Pinpoint the cell where the given text exists, returning its [X, Y] midpoint coordinate. 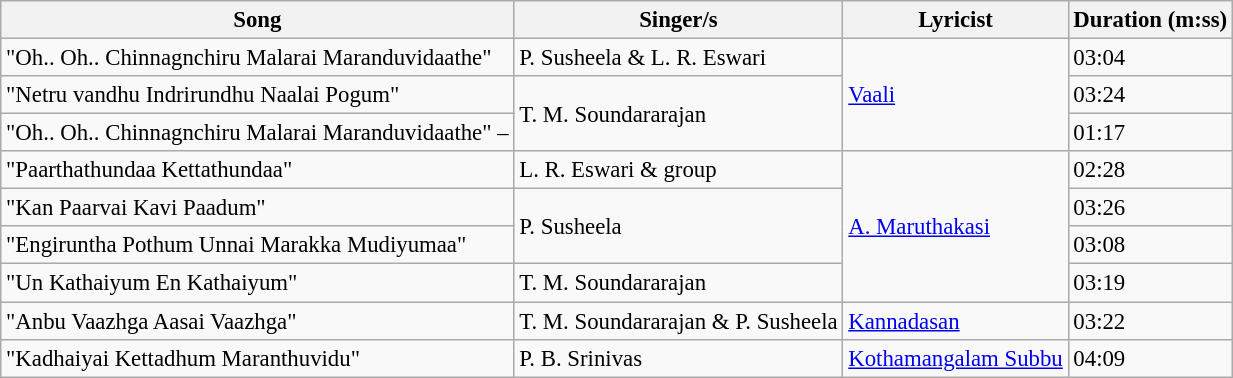
P. Susheela & L. R. Eswari [678, 58]
Kothamangalam Subbu [956, 358]
P. Susheela [678, 226]
02:28 [1150, 170]
03:26 [1150, 208]
03:04 [1150, 58]
03:08 [1150, 245]
"Oh.. Oh.. Chinnagnchiru Malarai Maranduvidaathe" – [258, 133]
04:09 [1150, 358]
"Un Kathaiyum En Kathaiyum" [258, 283]
"Paarthathundaa Kettathundaa" [258, 170]
03:19 [1150, 283]
03:24 [1150, 95]
Duration (m:ss) [1150, 20]
Kannadasan [956, 321]
03:22 [1150, 321]
"Kadhaiyai Kettadhum Maranthuvidu" [258, 358]
01:17 [1150, 133]
P. B. Srinivas [678, 358]
"Netru vandhu Indrirundhu Naalai Pogum" [258, 95]
Song [258, 20]
Lyricist [956, 20]
"Kan Paarvai Kavi Paadum" [258, 208]
T. M. Soundararajan & P. Susheela [678, 321]
Vaali [956, 96]
"Engiruntha Pothum Unnai Marakka Mudiyumaa" [258, 245]
"Anbu Vaazhga Aasai Vaazhga" [258, 321]
L. R. Eswari & group [678, 170]
Singer/s [678, 20]
"Oh.. Oh.. Chinnagnchiru Malarai Maranduvidaathe" [258, 58]
A. Maruthakasi [956, 226]
